Scan for the cell matching the given text and deliver its (X, Y) coordinate at center. 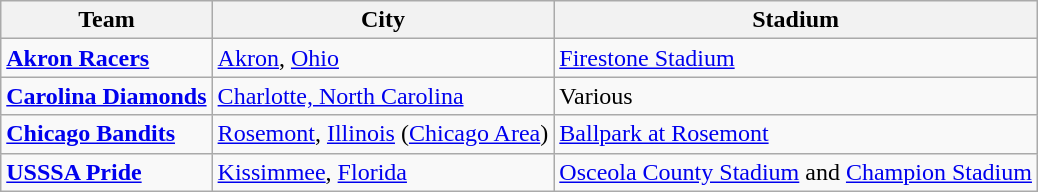
Akron Racers (106, 58)
Chicago Bandits (106, 134)
Carolina Diamonds (106, 96)
Akron, Ohio (383, 58)
Rosemont, Illinois (Chicago Area) (383, 134)
Osceola County Stadium and Champion Stadium (796, 172)
Ballpark at Rosemont (796, 134)
Firestone Stadium (796, 58)
Kissimmee, Florida (383, 172)
Charlotte, North Carolina (383, 96)
USSSA Pride (106, 172)
Various (796, 96)
Team (106, 20)
Stadium (796, 20)
City (383, 20)
